Find where the given text appears and provide that cell's center as (x, y) coordinate. 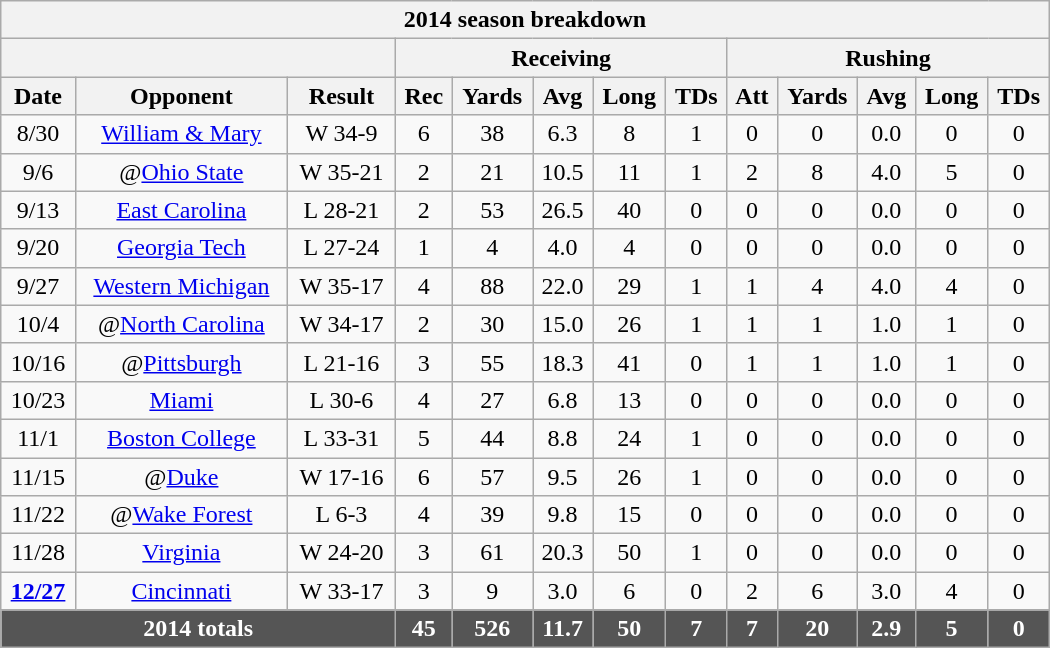
9/6 (38, 172)
11.7 (563, 629)
6.3 (563, 134)
9/20 (38, 248)
9.5 (563, 477)
15.0 (563, 324)
Virginia (181, 553)
L 28-21 (341, 210)
10/4 (38, 324)
15 (630, 515)
45 (424, 629)
Miami (181, 400)
W 34-9 (341, 134)
6.8 (563, 400)
21 (492, 172)
11 (630, 172)
Rec (424, 96)
2.9 (886, 629)
11/15 (38, 477)
22.0 (563, 286)
Cincinnati (181, 591)
2014 season breakdown (525, 20)
W 17-16 (341, 477)
10/16 (38, 362)
38 (492, 134)
526 (492, 629)
57 (492, 477)
30 (492, 324)
@North Carolina (181, 324)
L 6-3 (341, 515)
20.3 (563, 553)
9 (492, 591)
10/23 (38, 400)
Boston College (181, 438)
39 (492, 515)
12/27 (38, 591)
@Ohio State (181, 172)
11/28 (38, 553)
13 (630, 400)
L 30-6 (341, 400)
8.8 (563, 438)
9/13 (38, 210)
11/22 (38, 515)
27 (492, 400)
61 (492, 553)
Western Michigan (181, 286)
20 (818, 629)
18.3 (563, 362)
East Carolina (181, 210)
L 21-16 (341, 362)
29 (630, 286)
11/1 (38, 438)
Rushing (888, 58)
41 (630, 362)
W 35-17 (341, 286)
W 33-17 (341, 591)
W 34-17 (341, 324)
Opponent (181, 96)
53 (492, 210)
Result (341, 96)
88 (492, 286)
26.5 (563, 210)
9.8 (563, 515)
Receiving (562, 58)
Date (38, 96)
24 (630, 438)
Att (752, 96)
Georgia Tech (181, 248)
L 33-31 (341, 438)
W 24-20 (341, 553)
55 (492, 362)
10.5 (563, 172)
@Wake Forest (181, 515)
W 35-21 (341, 172)
L 27-24 (341, 248)
@Pittsburgh (181, 362)
40 (630, 210)
8/30 (38, 134)
9/27 (38, 286)
2014 totals (198, 629)
William & Mary (181, 134)
44 (492, 438)
@Duke (181, 477)
